Return (x, y) of the center of cell containing provided text 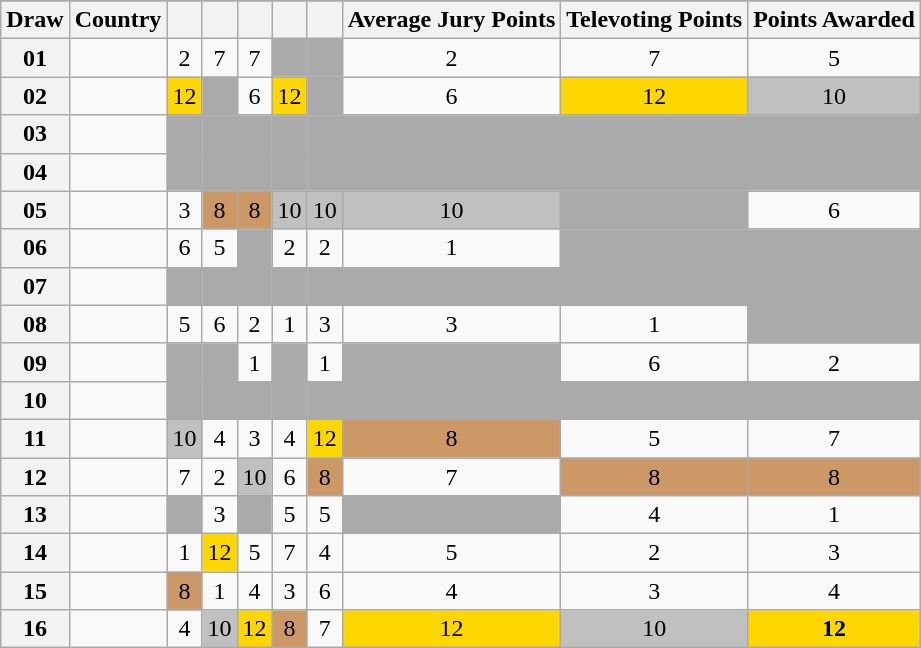
07 (35, 286)
Televoting Points (654, 20)
Country (118, 20)
11 (35, 438)
03 (35, 134)
01 (35, 58)
13 (35, 515)
02 (35, 96)
15 (35, 591)
16 (35, 629)
08 (35, 324)
14 (35, 553)
Points Awarded (834, 20)
05 (35, 210)
04 (35, 172)
09 (35, 362)
06 (35, 248)
Draw (35, 20)
Average Jury Points (452, 20)
